Pinpoint the cell where the given text exists, returning its (X, Y) midpoint coordinate. 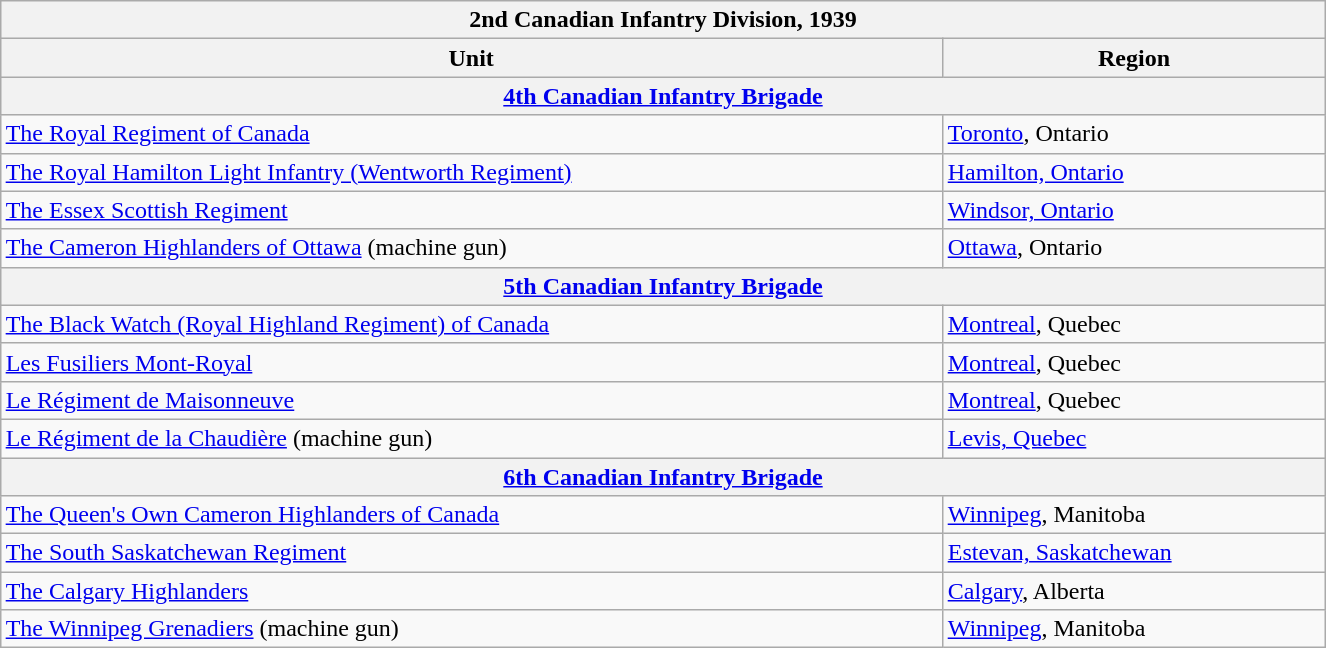
The Royal Regiment of Canada (471, 134)
The Black Watch (Royal Highland Regiment) of Canada (471, 324)
The Essex Scottish Regiment (471, 210)
Levis, Quebec (1134, 438)
Windsor, Ontario (1134, 210)
5th Canadian Infantry Brigade (663, 286)
Le Régiment de la Chaudière (machine gun) (471, 438)
6th Canadian Infantry Brigade (663, 477)
Le Régiment de Maisonneuve (471, 400)
Les Fusiliers Mont-Royal (471, 362)
Region (1134, 58)
The Royal Hamilton Light Infantry (Wentworth Regiment) (471, 172)
The Winnipeg Grenadiers (machine gun) (471, 629)
Hamilton, Ontario (1134, 172)
The South Saskatchewan Regiment (471, 553)
Toronto, Ontario (1134, 134)
4th Canadian Infantry Brigade (663, 96)
Estevan, Saskatchewan (1134, 553)
Calgary, Alberta (1134, 591)
The Queen's Own Cameron Highlanders of Canada (471, 515)
The Cameron Highlanders of Ottawa (machine gun) (471, 248)
Ottawa, Ontario (1134, 248)
Unit (471, 58)
2nd Canadian Infantry Division, 1939 (663, 20)
The Calgary Highlanders (471, 591)
